Detect which cell encompasses the target text, then output its [X, Y] center coordinate. 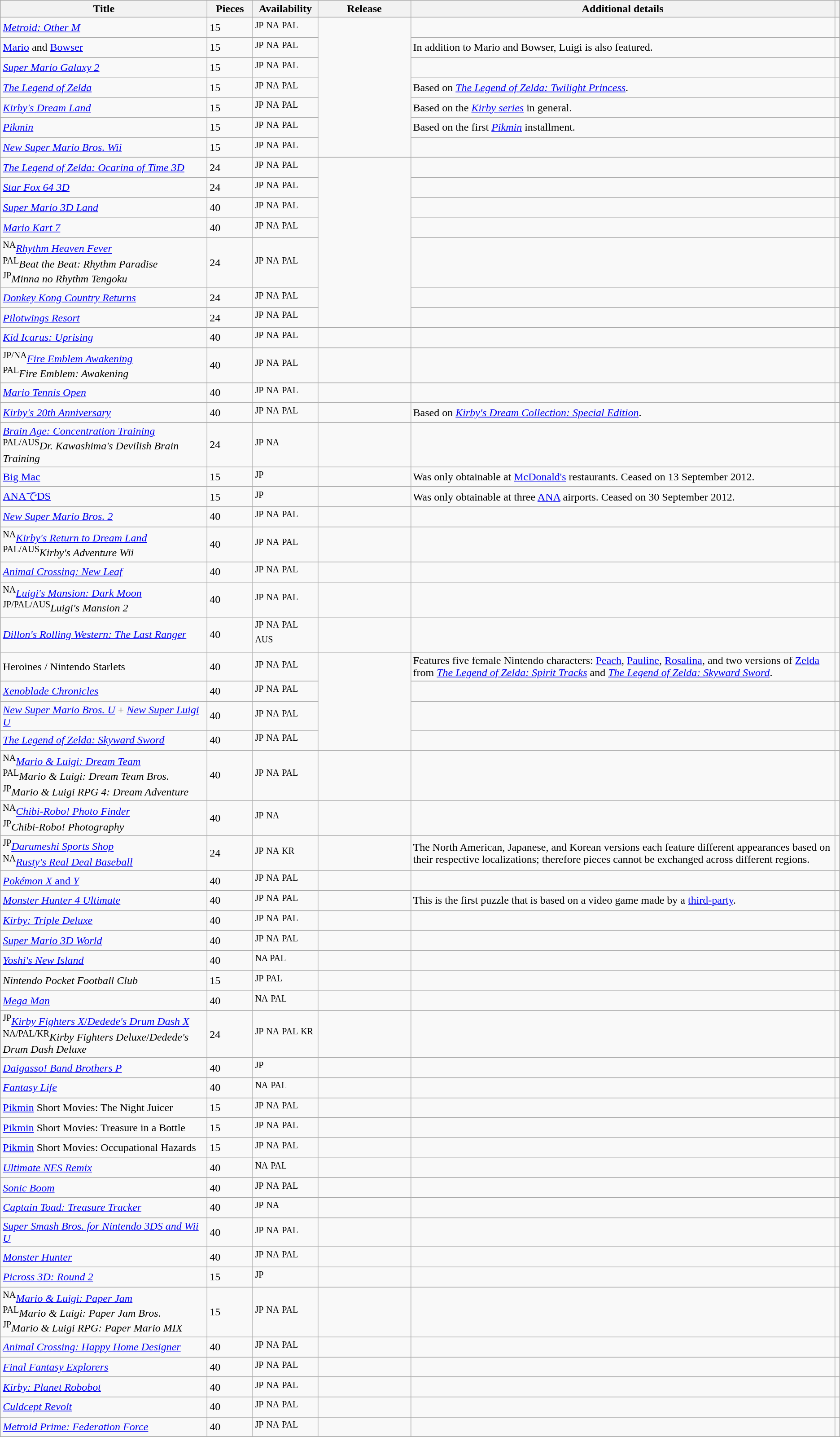
New Super Mario Bros. Wii [104, 147]
JP NA KR [285, 853]
Sonic Boom [104, 1188]
Monster Hunter [104, 1257]
Fantasy Life [104, 1088]
Mario Tennis Open [104, 392]
Heroines / Nintendo Starlets [104, 666]
NAMario & Luigi: Dream TeamPALMario & Luigi: Dream Team Bros.JPMario & Luigi RPG 4: Dream Adventure [104, 775]
Picross 3D: Round 2 [104, 1277]
Was only obtainable at three ANA airports. Ceased on 30 September 2012. [623, 497]
New Super Mario Bros. U + New Super Luigi U [104, 716]
ANAでDS [104, 497]
Pikmin [104, 127]
Animal Crossing: New Leaf [104, 572]
Mario and Bowser [104, 48]
Animal Crossing: Happy Home Designer [104, 1347]
Captain Toad: Treasure Tracker [104, 1208]
JP NA PAL AUS [285, 634]
Was only obtainable at McDonald's restaurants. Ceased on 13 September 2012. [623, 477]
Final Fantasy Explorers [104, 1367]
The Legend of Zelda: Skyward Sword [104, 741]
Pikmin Short Movies: Occupational Hazards [104, 1147]
Metroid Prime: Federation Force [104, 1427]
Pokémon X and Y [104, 881]
Based on Kirby's Dream Collection: Special Edition. [623, 413]
Brain Age: Concentration TrainingPAL/AUSDr. Kawashima's Devilish Brain Training [104, 444]
JP/NAFire Emblem AwakeningPALFire Emblem: Awakening [104, 365]
Super Mario Galaxy 2 [104, 67]
Title [104, 9]
JP NA PAL KR [285, 1034]
Donkey Kong Country Returns [104, 297]
Pieces [230, 9]
Super Smash Bros. for Nintendo 3DS and Wii U [104, 1232]
Monster Hunter 4 Ultimate [104, 901]
Super Mario 3D Land [104, 207]
JP PAL [285, 980]
Super Mario 3D World [104, 941]
NAKirby's Return to Dream LandPAL/AUSKirby's Adventure Wii [104, 544]
Metroid: Other M [104, 28]
NALuigi's Mansion: Dark MoonJP/PAL/AUSLuigi's Mansion 2 [104, 599]
Based on the Kirby series in general. [623, 108]
This is the first puzzle that is based on a video game made by a third-party. [623, 901]
Mario Kart 7 [104, 227]
Pikmin Short Movies: Treasure in a Bottle [104, 1128]
Dillon's Rolling Western: The Last Ranger [104, 634]
Additional details [623, 9]
Kirby: Planet Robobot [104, 1387]
Culdcept Revolt [104, 1407]
New Super Mario Bros. 2 [104, 517]
The Legend of Zelda: Ocarina of Time 3D [104, 168]
Kirby's 20th Anniversary [104, 413]
JPDarumeshi Sports ShopNARusty's Real Deal Baseball [104, 853]
Availability [285, 9]
Yoshi's New Island [104, 961]
Big Mac [104, 477]
Daigasso! Band Brothers P [104, 1068]
Based on The Legend of Zelda: Twilight Princess. [623, 87]
In addition to Mario and Bowser, Luigi is also featured. [623, 48]
Nintendo Pocket Football Club [104, 980]
Xenoblade Chronicles [104, 691]
Pikmin Short Movies: The Night Juicer [104, 1108]
Mega Man [104, 1000]
Pilotwings Resort [104, 318]
NAMario & Luigi: Paper JamPALMario & Luigi: Paper Jam Bros.JPMario & Luigi RPG: Paper Mario MIX [104, 1312]
Release [364, 9]
Kid Icarus: Uprising [104, 338]
NAChibi-Robo! Photo FinderJPChibi-Robo! Photography [104, 818]
Kirby's Dream Land [104, 108]
Kirby: Triple Deluxe [104, 920]
Ultimate NES Remix [104, 1168]
Based on the first Pikmin installment. [623, 127]
Star Fox 64 3D [104, 188]
JPKirby Fighters X/Dedede's Drum Dash XNA/PAL/KRKirby Fighters Deluxe/Dedede's Drum Dash Deluxe [104, 1034]
NARhythm Heaven FeverPALBeat the Beat: Rhythm ParadiseJPMinna no Rhythm Tengoku [104, 263]
The Legend of Zelda [104, 87]
